Determine the [X, Y] coordinate at the center of the cell enclosing the given text.  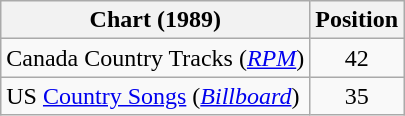
Position [357, 20]
42 [357, 58]
US Country Songs (Billboard) [156, 96]
35 [357, 96]
Canada Country Tracks (RPM) [156, 58]
Chart (1989) [156, 20]
